Locate the cell with the specified text and output its [X, Y] center coordinate. 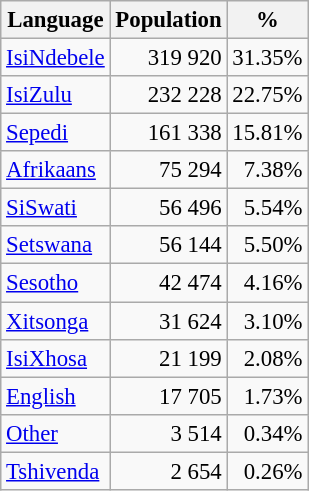
4.16% [268, 283]
5.50% [268, 245]
21 199 [168, 358]
3.10% [268, 321]
Setswana [56, 245]
English [56, 396]
5.54% [268, 208]
7.38% [268, 170]
2 654 [168, 471]
31 624 [168, 321]
319 920 [168, 58]
IsiZulu [56, 95]
42 474 [168, 283]
15.81% [268, 133]
17 705 [168, 396]
232 228 [168, 95]
Afrikaans [56, 170]
Population [168, 20]
3 514 [168, 433]
Tshivenda [56, 471]
56 144 [168, 245]
31.35% [268, 58]
2.08% [268, 358]
22.75% [268, 95]
75 294 [168, 170]
Other [56, 433]
IsiXhosa [56, 358]
56 496 [168, 208]
0.34% [268, 433]
Sepedi [56, 133]
1.73% [268, 396]
Xitsonga [56, 321]
SiSwati [56, 208]
Language [56, 20]
Sesotho [56, 283]
0.26% [268, 471]
161 338 [168, 133]
IsiNdebele [56, 58]
% [268, 20]
